Find where the given text appears and provide that cell's center as [x, y] coordinate. 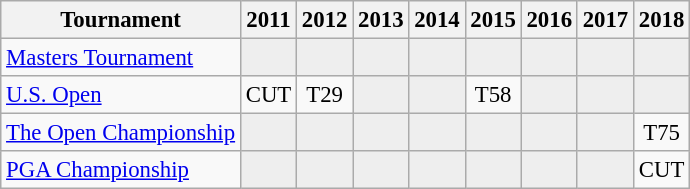
The Open Championship [121, 133]
U.S. Open [121, 95]
2016 [549, 20]
2012 [325, 20]
T29 [325, 95]
2015 [493, 20]
2018 [661, 20]
Tournament [121, 20]
Masters Tournament [121, 58]
PGA Championship [121, 170]
T58 [493, 95]
2017 [605, 20]
2011 [268, 20]
2013 [381, 20]
2014 [437, 20]
T75 [661, 133]
